Identify which cell holds the provided text, then report its (X, Y) central coordinate. 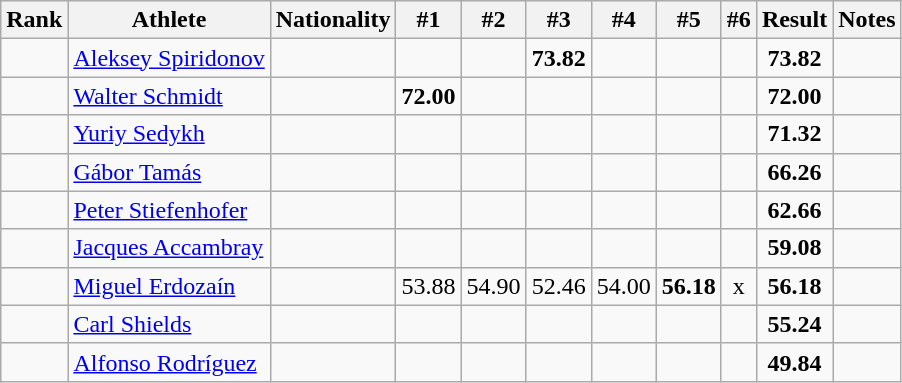
Alfonso Rodríguez (169, 362)
#3 (558, 20)
59.08 (794, 248)
#4 (624, 20)
Walter Schmidt (169, 96)
53.88 (428, 286)
Jacques Accambray (169, 248)
Rank (34, 20)
Notes (867, 20)
55.24 (794, 324)
Nationality (333, 20)
Result (794, 20)
Peter Stiefenhofer (169, 210)
54.00 (624, 286)
54.90 (494, 286)
#2 (494, 20)
52.46 (558, 286)
66.26 (794, 172)
x (738, 286)
Aleksey Spiridonov (169, 58)
Athlete (169, 20)
71.32 (794, 134)
Miguel Erdozaín (169, 286)
#6 (738, 20)
Yuriy Sedykh (169, 134)
#1 (428, 20)
Gábor Tamás (169, 172)
Carl Shields (169, 324)
49.84 (794, 362)
62.66 (794, 210)
#5 (688, 20)
